Extract the [X, Y] coordinate from the center of the cell holding the provided text.  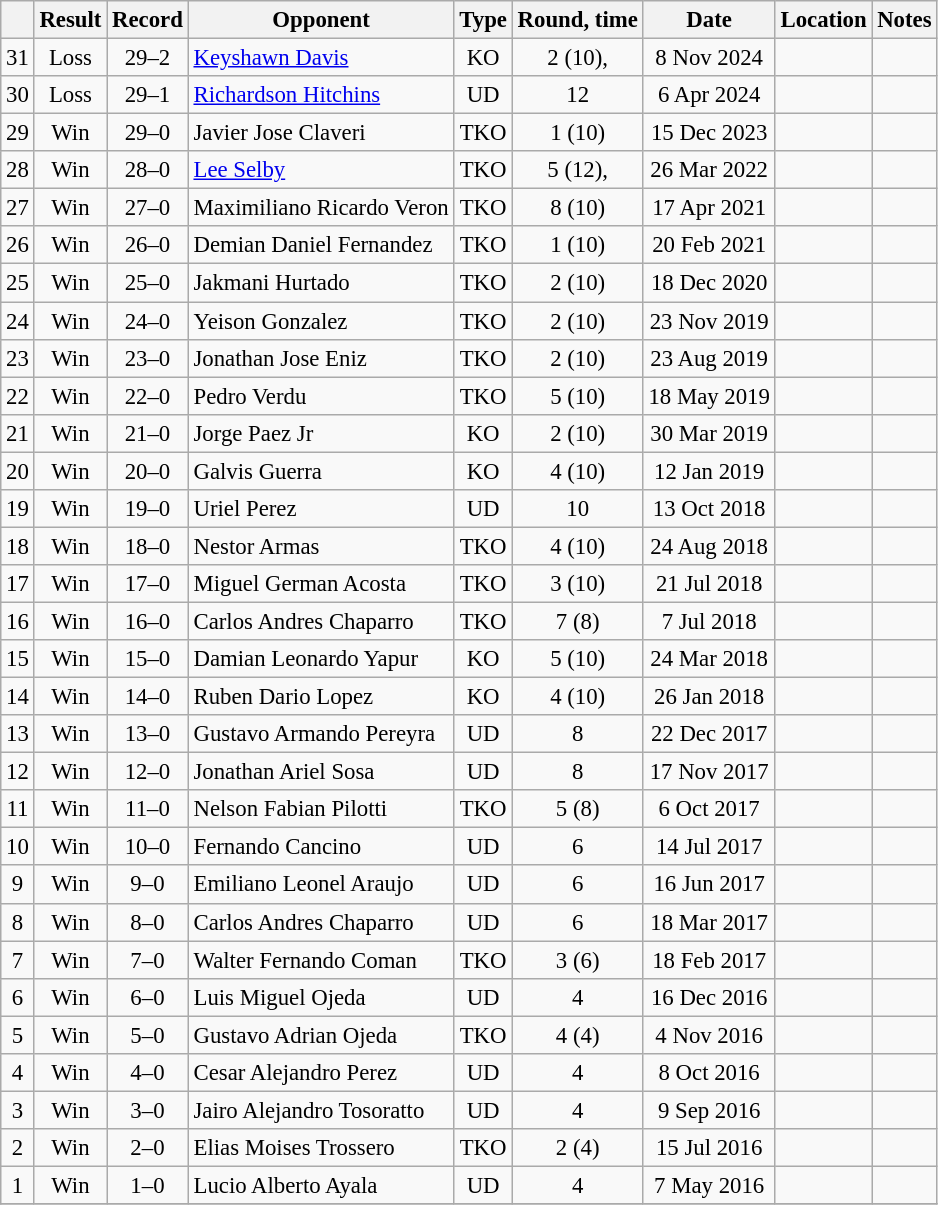
21 Jul 2018 [709, 584]
24 [18, 321]
17–0 [148, 584]
8 Nov 2024 [709, 58]
Nestor Armas [321, 546]
Jonathan Ariel Sosa [321, 772]
12–0 [148, 772]
7 May 2016 [709, 1185]
Notes [904, 20]
Yeison Gonzalez [321, 321]
28–0 [148, 170]
Galvis Guerra [321, 471]
22 Dec 2017 [709, 734]
1 [18, 1185]
19 [18, 509]
3 [18, 1110]
26 Mar 2022 [709, 170]
28 [18, 170]
14 Jul 2017 [709, 847]
Jorge Paez Jr [321, 433]
2 (4) [578, 1148]
29–1 [148, 95]
29–2 [148, 58]
8 (10) [578, 208]
13–0 [148, 734]
15 Jul 2016 [709, 1148]
Pedro Verdu [321, 396]
4 (4) [578, 1035]
Walter Fernando Coman [321, 960]
2–0 [148, 1148]
Demian Daniel Fernandez [321, 245]
Jonathan Jose Eniz [321, 358]
Record [148, 20]
5 (12), [578, 170]
20–0 [148, 471]
Result [70, 20]
23–0 [148, 358]
Jairo Alejandro Tosoratto [321, 1110]
21–0 [148, 433]
8–0 [148, 922]
16 [18, 621]
14 [18, 697]
15–0 [148, 659]
Javier Jose Claveri [321, 133]
15 [18, 659]
18 Mar 2017 [709, 922]
Elias Moises Trossero [321, 1148]
2 (10), [578, 58]
Miguel German Acosta [321, 584]
3 (10) [578, 584]
Fernando Cancino [321, 847]
Luis Miguel Ojeda [321, 997]
20 [18, 471]
14–0 [148, 697]
18 Feb 2017 [709, 960]
23 Nov 2019 [709, 321]
24 Aug 2018 [709, 546]
19–0 [148, 509]
21 [18, 433]
16 Dec 2016 [709, 997]
18 Dec 2020 [709, 283]
7 Jul 2018 [709, 621]
Gustavo Adrian Ojeda [321, 1035]
7 (8) [578, 621]
22 [18, 396]
4 Nov 2016 [709, 1035]
18–0 [148, 546]
10–0 [148, 847]
26 [18, 245]
Date [709, 20]
24–0 [148, 321]
9–0 [148, 885]
6 Oct 2017 [709, 809]
13 Oct 2018 [709, 509]
Maximiliano Ricardo Veron [321, 208]
23 Aug 2019 [709, 358]
27–0 [148, 208]
7 [18, 960]
30 [18, 95]
24 Mar 2018 [709, 659]
Nelson Fabian Pilotti [321, 809]
5–0 [148, 1035]
25–0 [148, 283]
Lucio Alberto Ayala [321, 1185]
31 [18, 58]
16 Jun 2017 [709, 885]
11–0 [148, 809]
20 Feb 2021 [709, 245]
3 (6) [578, 960]
8 Oct 2016 [709, 1073]
23 [18, 358]
1–0 [148, 1185]
Cesar Alejandro Perez [321, 1073]
17 Nov 2017 [709, 772]
5 [18, 1035]
Opponent [321, 20]
Type [483, 20]
27 [18, 208]
Lee Selby [321, 170]
13 [18, 734]
Damian Leonardo Yapur [321, 659]
Gustavo Armando Pereyra [321, 734]
9 [18, 885]
29 [18, 133]
7–0 [148, 960]
Jakmani Hurtado [321, 283]
12 Jan 2019 [709, 471]
2 [18, 1148]
Richardson Hitchins [321, 95]
15 Dec 2023 [709, 133]
Ruben Dario Lopez [321, 697]
26 Jan 2018 [709, 697]
16–0 [148, 621]
Emiliano Leonel Araujo [321, 885]
18 [18, 546]
29–0 [148, 133]
25 [18, 283]
18 May 2019 [709, 396]
17 Apr 2021 [709, 208]
3–0 [148, 1110]
17 [18, 584]
6–0 [148, 997]
22–0 [148, 396]
Uriel Perez [321, 509]
30 Mar 2019 [709, 433]
6 Apr 2024 [709, 95]
4–0 [148, 1073]
Round, time [578, 20]
9 Sep 2016 [709, 1110]
Location [824, 20]
Keyshawn Davis [321, 58]
26–0 [148, 245]
11 [18, 809]
5 (8) [578, 809]
